Find where the given text appears and provide that cell's center as [x, y] coordinate. 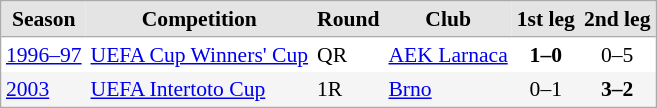
AEK Larnaca [448, 55]
1st leg [546, 20]
2003 [44, 89]
3–2 [617, 89]
0–5 [617, 55]
Club [448, 20]
2nd leg [617, 20]
Round [348, 20]
1R [348, 89]
1–0 [546, 55]
Brno [448, 89]
1996–97 [44, 55]
Competition [199, 20]
0–1 [546, 89]
QR [348, 55]
UEFA Intertoto Cup [199, 89]
Season [44, 20]
UEFA Cup Winners' Cup [199, 55]
